Identify which cell holds the provided text, then report its [x, y] central coordinate. 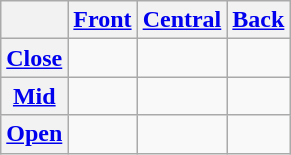
Open [34, 134]
Central [182, 20]
Back [258, 20]
Mid [34, 96]
Front [102, 20]
Close [34, 58]
